For the text-containing cell, return its midpoint in [x, y] coordinate format. 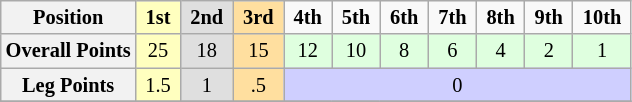
Leg Points [68, 85]
15 [258, 51]
8th [500, 17]
7th [452, 17]
9th [549, 17]
4 [500, 51]
25 [158, 51]
18 [206, 51]
3rd [258, 17]
10 [356, 51]
6th [404, 17]
2nd [206, 17]
Position [68, 17]
.5 [258, 85]
6 [452, 51]
4th [308, 17]
1st [158, 17]
1.5 [158, 85]
10th [602, 17]
8 [404, 51]
0 [458, 85]
Overall Points [68, 51]
5th [356, 17]
12 [308, 51]
2 [549, 51]
